Locate the cell with the specified text and output its [x, y] center coordinate. 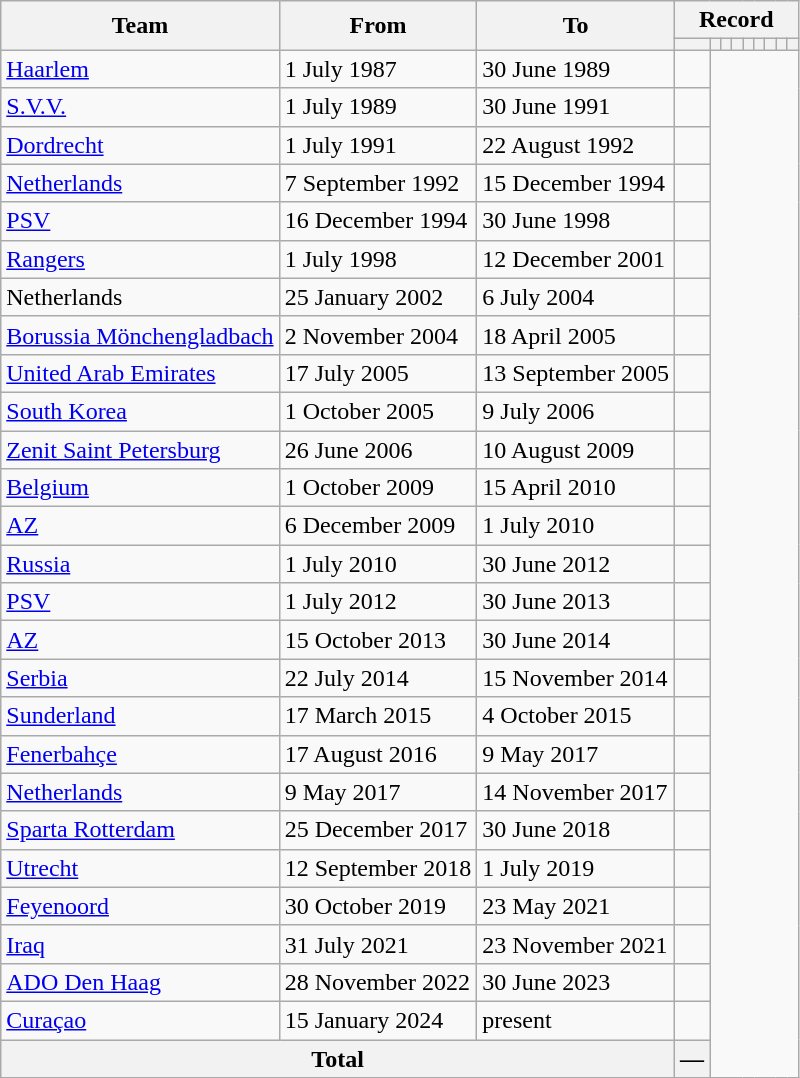
15 October 2013 [378, 640]
15 January 2024 [378, 1020]
28 November 2022 [378, 982]
United Arab Emirates [140, 373]
Team [140, 26]
Russia [140, 564]
Belgium [140, 488]
30 June 1989 [576, 69]
1 October 2009 [378, 488]
17 July 2005 [378, 373]
— [692, 1059]
1 July 1991 [378, 145]
7 September 1992 [378, 183]
30 October 2019 [378, 906]
Rangers [140, 259]
22 August 1992 [576, 145]
Dordrecht [140, 145]
Serbia [140, 678]
9 July 2006 [576, 411]
1 July 2012 [378, 602]
30 June 2012 [576, 564]
1 July 1998 [378, 259]
13 September 2005 [576, 373]
6 December 2009 [378, 526]
15 December 1994 [576, 183]
18 April 2005 [576, 335]
Sunderland [140, 716]
17 March 2015 [378, 716]
15 November 2014 [576, 678]
12 September 2018 [378, 868]
4 October 2015 [576, 716]
Total [338, 1059]
30 June 2023 [576, 982]
10 August 2009 [576, 449]
31 July 2021 [378, 944]
From [378, 26]
Record [736, 20]
15 April 2010 [576, 488]
Fenerbahçe [140, 754]
16 December 1994 [378, 221]
Iraq [140, 944]
6 July 2004 [576, 297]
Zenit Saint Petersburg [140, 449]
Feyenoord [140, 906]
1 July 1987 [378, 69]
30 June 1998 [576, 221]
25 December 2017 [378, 830]
To [576, 26]
1 July 2019 [576, 868]
Borussia Mönchengladbach [140, 335]
30 June 2013 [576, 602]
Haarlem [140, 69]
Curaçao [140, 1020]
South Korea [140, 411]
23 May 2021 [576, 906]
26 June 2006 [378, 449]
23 November 2021 [576, 944]
30 June 2014 [576, 640]
Sparta Rotterdam [140, 830]
ADO Den Haag [140, 982]
1 October 2005 [378, 411]
S.V.V. [140, 107]
30 June 2018 [576, 830]
14 November 2017 [576, 792]
17 August 2016 [378, 754]
Utrecht [140, 868]
30 June 1991 [576, 107]
present [576, 1020]
1 July 1989 [378, 107]
2 November 2004 [378, 335]
25 January 2002 [378, 297]
22 July 2014 [378, 678]
12 December 2001 [576, 259]
